Detect which cell encompasses the target text, then output its [X, Y] center coordinate. 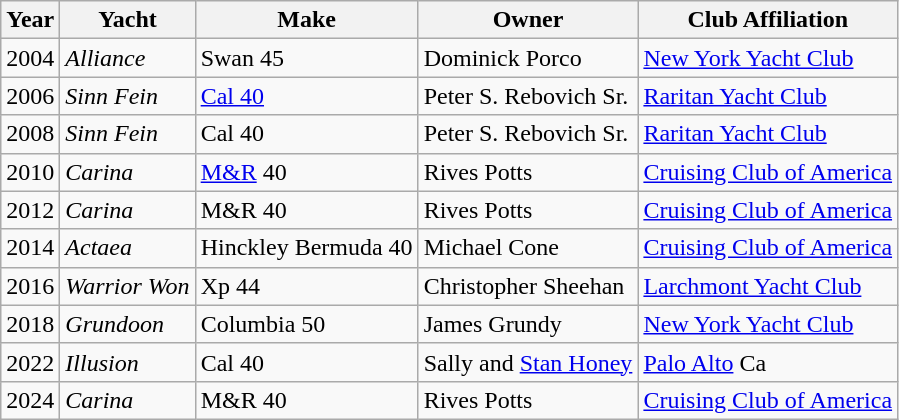
Dominick Porco [528, 58]
Yacht [128, 20]
Illusion [128, 362]
2010 [30, 172]
Warrior Won [128, 286]
2016 [30, 286]
2024 [30, 400]
Sally and Stan Honey [528, 362]
Swan 45 [306, 58]
2022 [30, 362]
Columbia 50 [306, 324]
Xp 44 [306, 286]
Christopher Sheehan [528, 286]
Year [30, 20]
2008 [30, 134]
2012 [30, 210]
Make [306, 20]
2004 [30, 58]
Actaea [128, 248]
Owner [528, 20]
Larchmont Yacht Club [768, 286]
Michael Cone [528, 248]
2014 [30, 248]
Grundoon [128, 324]
Alliance [128, 58]
2006 [30, 96]
Club Affiliation [768, 20]
Palo Alto Ca [768, 362]
2018 [30, 324]
Hinckley Bermuda 40 [306, 248]
James Grundy [528, 324]
